For the text-containing cell, return its midpoint in (x, y) coordinate format. 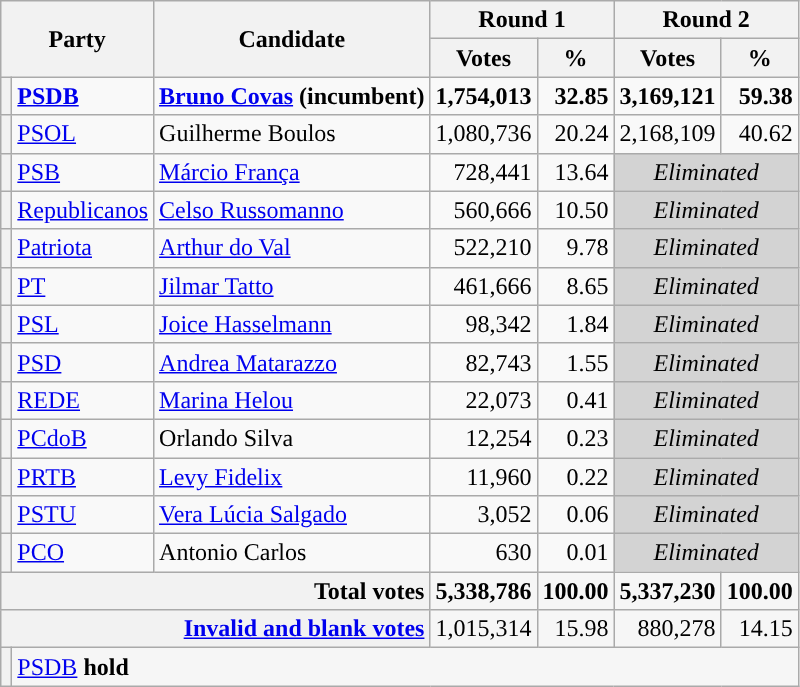
8.65 (576, 286)
1,015,314 (484, 629)
Andrea Matarazzo (292, 362)
32.85 (576, 96)
560,666 (484, 210)
12,254 (484, 438)
3,052 (484, 515)
PCO (83, 553)
2,168,109 (668, 134)
522,210 (484, 248)
PSL (83, 324)
630 (484, 553)
Celso Russomanno (292, 210)
Patriota (83, 248)
Orlando Silva (292, 438)
Antonio Carlos (292, 553)
PRTB (83, 477)
22,073 (484, 400)
Invalid and blank votes (216, 629)
5,337,230 (668, 591)
PSOL (83, 134)
15.98 (576, 629)
Total votes (216, 591)
10.50 (576, 210)
14.15 (760, 629)
Joice Hasselmann (292, 324)
1,754,013 (484, 96)
PSTU (83, 515)
Candidate (292, 39)
0.22 (576, 477)
0.01 (576, 553)
11,960 (484, 477)
PSDB (83, 96)
Levy Fidelix (292, 477)
0.23 (576, 438)
1.55 (576, 362)
3,169,121 (668, 96)
PSB (83, 172)
Party (78, 39)
Vera Lúcia Salgado (292, 515)
461,666 (484, 286)
Round 2 (706, 20)
Round 1 (522, 20)
PSDB hold (405, 667)
Bruno Covas (incumbent) (292, 96)
82,743 (484, 362)
9.78 (576, 248)
Márcio França (292, 172)
20.24 (576, 134)
Republicanos (83, 210)
REDE (83, 400)
728,441 (484, 172)
1,080,736 (484, 134)
PCdoB (83, 438)
0.41 (576, 400)
59.38 (760, 96)
13.64 (576, 172)
0.06 (576, 515)
98,342 (484, 324)
Marina Helou (292, 400)
40.62 (760, 134)
880,278 (668, 629)
5,338,786 (484, 591)
Guilherme Boulos (292, 134)
Arthur do Val (292, 248)
Jilmar Tatto (292, 286)
PSD (83, 362)
PT (83, 286)
1.84 (576, 324)
